Determine the (x, y) coordinate at the center of the cell enclosing the given text.  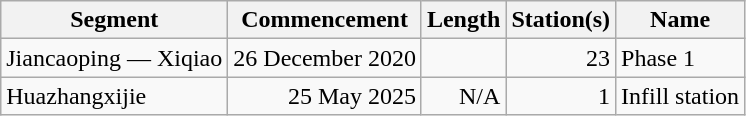
23 (561, 58)
Length (463, 20)
Huazhangxijie (114, 96)
Name (680, 20)
Jiancaoping — Xiqiao (114, 58)
Station(s) (561, 20)
Commencement (325, 20)
Infill station (680, 96)
Segment (114, 20)
1 (561, 96)
Phase 1 (680, 58)
26 December 2020 (325, 58)
N/A (463, 96)
25 May 2025 (325, 96)
